From the cell containing the given text, extract its center point as (X, Y) coordinate. 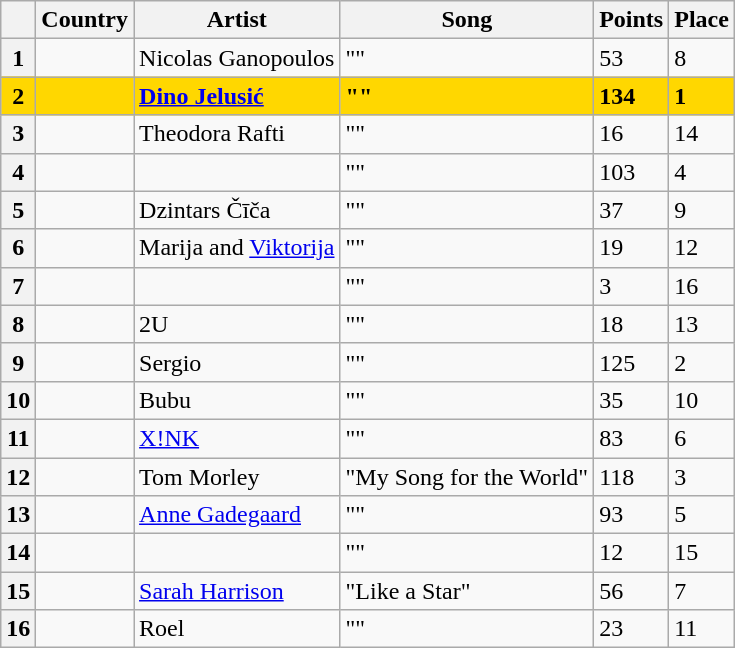
103 (632, 172)
Roel (237, 629)
125 (632, 362)
35 (632, 400)
Sarah Harrison (237, 591)
37 (632, 210)
2U (237, 324)
Theodora Rafti (237, 134)
83 (632, 438)
Bubu (237, 400)
Dzintars Čīča (237, 210)
Marija and Viktorija (237, 248)
X!NK (237, 438)
53 (632, 58)
Place (702, 20)
Country (85, 20)
Sergio (237, 362)
56 (632, 591)
Song (467, 20)
118 (632, 477)
Nicolas Ganopoulos (237, 58)
Tom Morley (237, 477)
"My Song for the World" (467, 477)
Dino Jelusić (237, 96)
Anne Gadegaard (237, 515)
Points (632, 20)
19 (632, 248)
134 (632, 96)
18 (632, 324)
"Like a Star" (467, 591)
Artist (237, 20)
23 (632, 629)
93 (632, 515)
